For the text-containing cell, return its midpoint in [x, y] coordinate format. 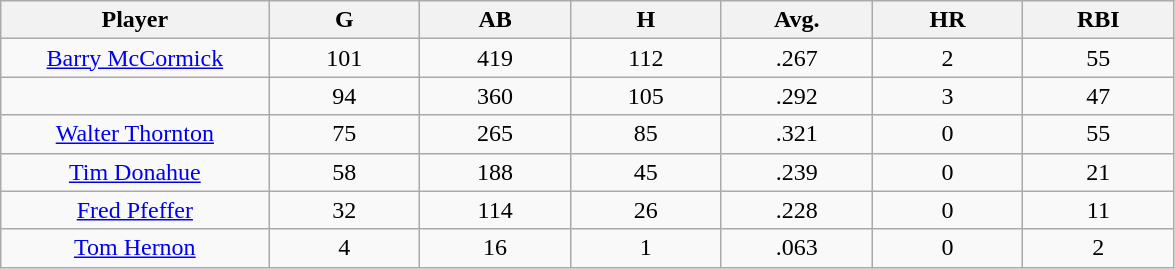
.063 [796, 248]
94 [344, 96]
11 [1098, 210]
101 [344, 58]
85 [646, 134]
16 [496, 248]
Avg. [796, 20]
419 [496, 58]
.228 [796, 210]
G [344, 20]
75 [344, 134]
114 [496, 210]
32 [344, 210]
Player [135, 20]
.239 [796, 172]
105 [646, 96]
Fred Pfeffer [135, 210]
.267 [796, 58]
21 [1098, 172]
112 [646, 58]
Walter Thornton [135, 134]
AB [496, 20]
.321 [796, 134]
265 [496, 134]
47 [1098, 96]
26 [646, 210]
Tim Donahue [135, 172]
Barry McCormick [135, 58]
RBI [1098, 20]
.292 [796, 96]
Tom Hernon [135, 248]
3 [948, 96]
HR [948, 20]
H [646, 20]
1 [646, 248]
4 [344, 248]
58 [344, 172]
360 [496, 96]
188 [496, 172]
45 [646, 172]
